Identify which cell holds the provided text, then report its (x, y) central coordinate. 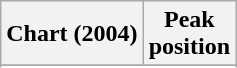
Peakposition (189, 34)
Chart (2004) (72, 34)
